For the text-containing cell, return its midpoint in (x, y) coordinate format. 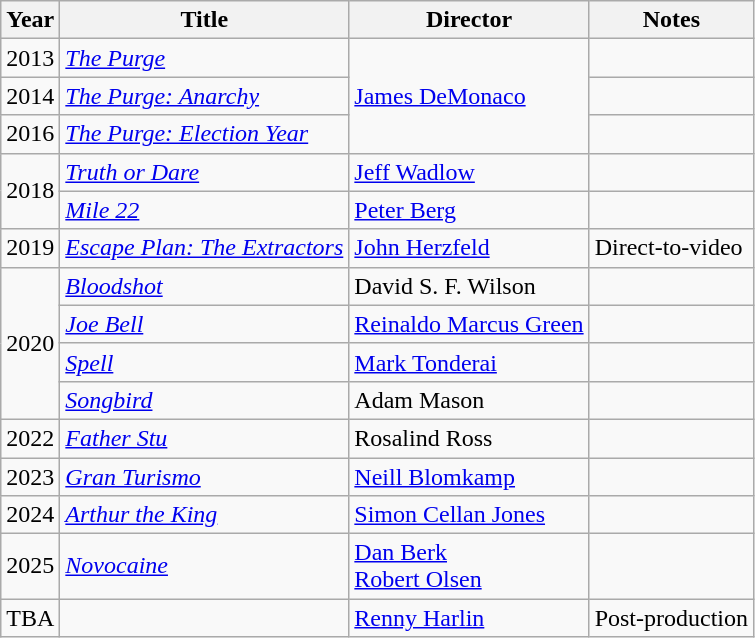
Gran Turismo (204, 477)
Father Stu (204, 438)
2022 (30, 438)
2023 (30, 477)
Mark Tonderai (469, 362)
2020 (30, 343)
Arthur the King (204, 515)
Joe Bell (204, 324)
2014 (30, 96)
Post-production (671, 618)
Neill Blomkamp (469, 477)
The Purge: Election Year (204, 134)
Novocaine (204, 566)
Spell (204, 362)
2019 (30, 248)
2024 (30, 515)
Peter Berg (469, 210)
Dan BerkRobert Olsen (469, 566)
Escape Plan: The Extractors (204, 248)
Rosalind Ross (469, 438)
Renny Harlin (469, 618)
Jeff Wadlow (469, 172)
Title (204, 20)
2013 (30, 58)
2025 (30, 566)
2018 (30, 191)
David S. F. Wilson (469, 286)
The Purge: Anarchy (204, 96)
Mile 22 (204, 210)
Adam Mason (469, 400)
Year (30, 20)
The Purge (204, 58)
John Herzfeld (469, 248)
Direct-to-video (671, 248)
2016 (30, 134)
James DeMonaco (469, 96)
Simon Cellan Jones (469, 515)
Truth or Dare (204, 172)
Bloodshot (204, 286)
TBA (30, 618)
Notes (671, 20)
Songbird (204, 400)
Reinaldo Marcus Green (469, 324)
Director (469, 20)
